Search for the cell housing the specified text and yield its [X, Y] center coordinate. 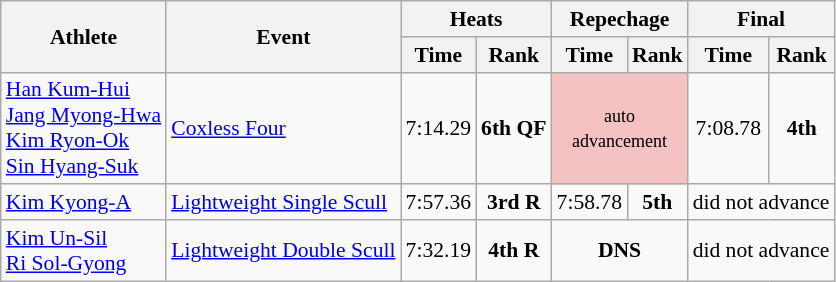
6th QF [514, 128]
7:32.19 [438, 250]
7:14.29 [438, 128]
Han Kum-HuiJang Myong-HwaKim Ryon-OkSin Hyang-Suk [84, 128]
Kim Kyong-A [84, 203]
Heats [476, 19]
7:58.78 [590, 203]
Event [283, 36]
4th R [514, 250]
7:08.78 [728, 128]
Coxless Four [283, 128]
DNS [620, 250]
3rd R [514, 203]
4th [802, 128]
Lightweight Double Scull [283, 250]
5th [658, 203]
Kim Un-SilRi Sol-Gyong [84, 250]
Athlete [84, 36]
7:57.36 [438, 203]
Repechage [620, 19]
Lightweight Single Scull [283, 203]
autoadvancement [620, 128]
Final [762, 19]
